Determine the [x, y] coordinate at the center of the cell enclosing the given text.  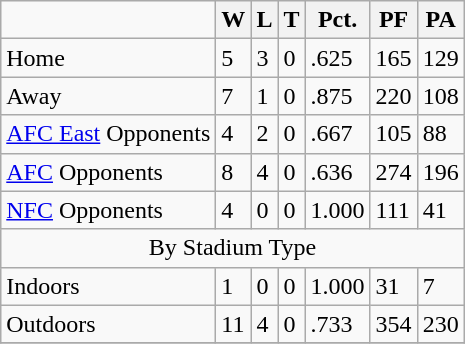
Pct. [338, 20]
129 [440, 58]
165 [394, 58]
PF [394, 20]
274 [394, 172]
By Stadium Type [232, 248]
W [234, 20]
111 [394, 210]
NFC Opponents [108, 210]
AFC Opponents [108, 172]
Home [108, 58]
31 [394, 286]
2 [264, 134]
.636 [338, 172]
220 [394, 96]
196 [440, 172]
3 [264, 58]
Outdoors [108, 324]
105 [394, 134]
PA [440, 20]
.667 [338, 134]
AFC East Opponents [108, 134]
230 [440, 324]
8 [234, 172]
Indoors [108, 286]
41 [440, 210]
.733 [338, 324]
354 [394, 324]
.875 [338, 96]
88 [440, 134]
108 [440, 96]
T [292, 20]
L [264, 20]
Away [108, 96]
11 [234, 324]
5 [234, 58]
.625 [338, 58]
